Output the (x, y) coordinate of the center of the cell containing the given text.  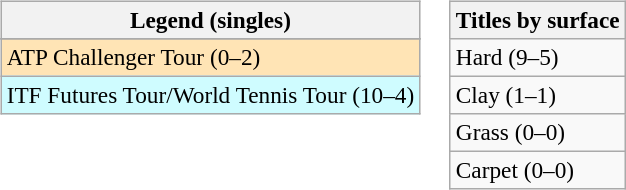
Carpet (0–0) (538, 171)
Titles by surface (538, 20)
Hard (9–5) (538, 57)
Clay (1–1) (538, 95)
Grass (0–0) (538, 133)
Legend (singles) (210, 20)
ATP Challenger Tour (0–2) (210, 57)
ITF Futures Tour/World Tennis Tour (10–4) (210, 95)
